Provide the (X, Y) coordinate of the cell's center where the given text is located.  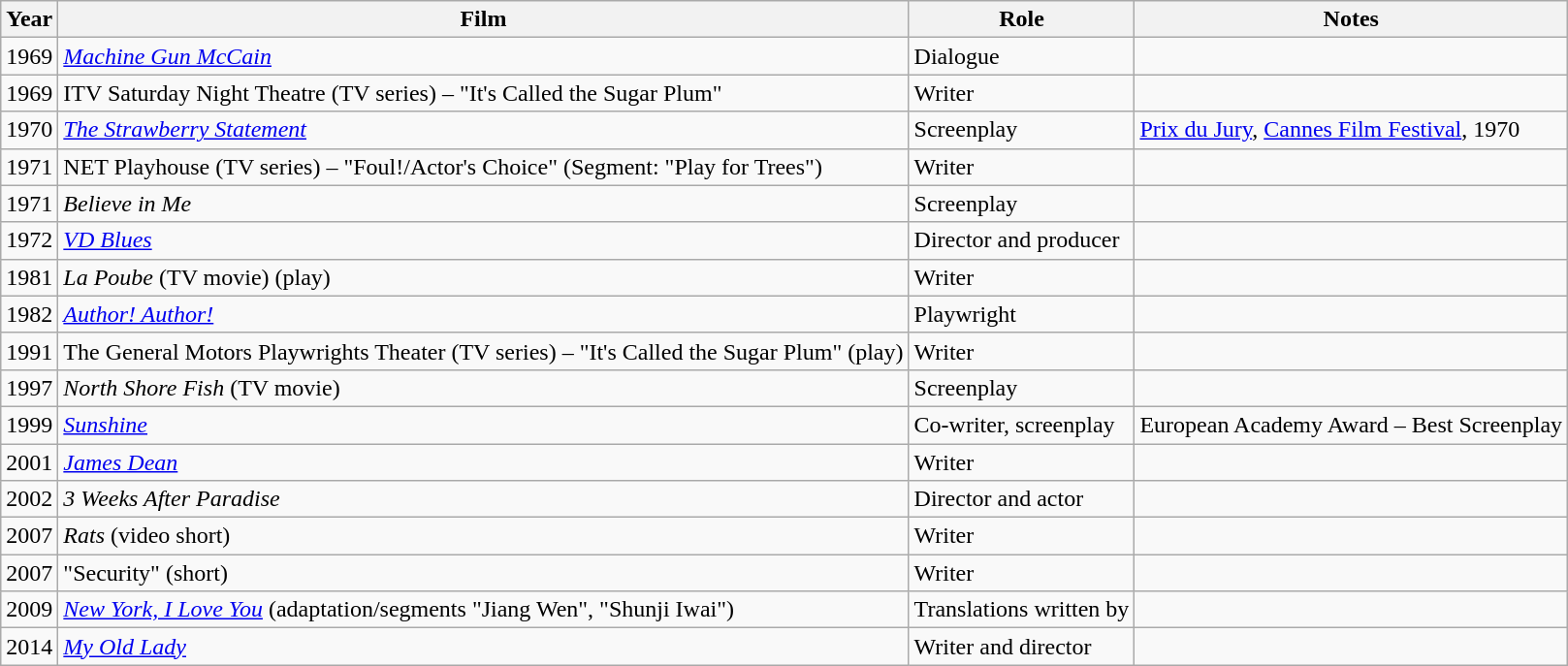
Translations written by (1022, 610)
Machine Gun McCain (483, 56)
3 Weeks After Paradise (483, 499)
VD Blues (483, 240)
Believe in Me (483, 204)
Dialogue (1022, 56)
My Old Lady (483, 647)
ITV Saturday Night Theatre (TV series) – "It's Called the Sugar Plum" (483, 93)
Author! Author! (483, 314)
1997 (29, 388)
Writer and director (1022, 647)
Director and actor (1022, 499)
Year (29, 19)
The Strawberry Statement (483, 130)
Director and producer (1022, 240)
1970 (29, 130)
North Shore Fish (TV movie) (483, 388)
2009 (29, 610)
Co-writer, screenplay (1022, 425)
2002 (29, 499)
Sunshine (483, 425)
Playwright (1022, 314)
Notes (1352, 19)
1982 (29, 314)
Rats (video short) (483, 536)
New York, I Love You (adaptation/segments "Jiang Wen", "Shunji Iwai") (483, 610)
Role (1022, 19)
NET Playhouse (TV series) – "Foul!/Actor's Choice" (Segment: "Play for Trees") (483, 167)
2014 (29, 647)
1972 (29, 240)
"Security" (short) (483, 573)
1981 (29, 277)
1999 (29, 425)
Film (483, 19)
La Poube (TV movie) (play) (483, 277)
James Dean (483, 462)
1991 (29, 351)
The General Motors Playwrights Theater (TV series) – "It's Called the Sugar Plum" (play) (483, 351)
European Academy Award – Best Screenplay (1352, 425)
2001 (29, 462)
Prix du Jury, Cannes Film Festival, 1970 (1352, 130)
